Identify which cell holds the provided text, then report its [X, Y] central coordinate. 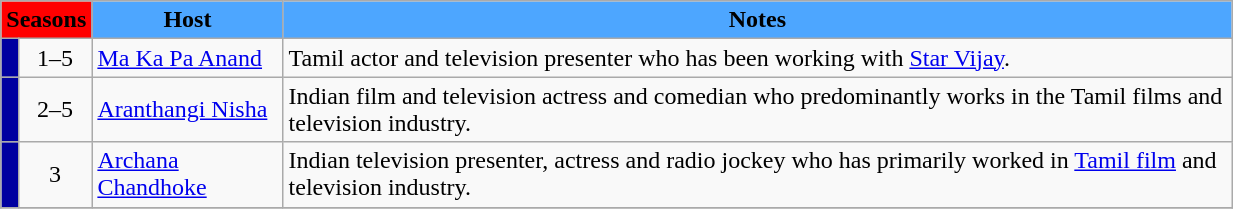
1–5 [55, 58]
Tamil actor and television presenter who has been working with Star Vijay. [758, 58]
Notes [758, 20]
2–5 [55, 110]
Seasons [46, 20]
Indian television presenter, actress and radio jockey who has primarily worked in Tamil film and television industry. [758, 174]
Host [188, 20]
Archana Chandhoke [188, 174]
Indian film and television actress and comedian who predominantly works in the Tamil films and television industry. [758, 110]
Aranthangi Nisha [188, 110]
Ma Ka Pa Anand [188, 58]
3 [55, 174]
